Return the [x, y] coordinate for the center point of the cell that contains the specified text.  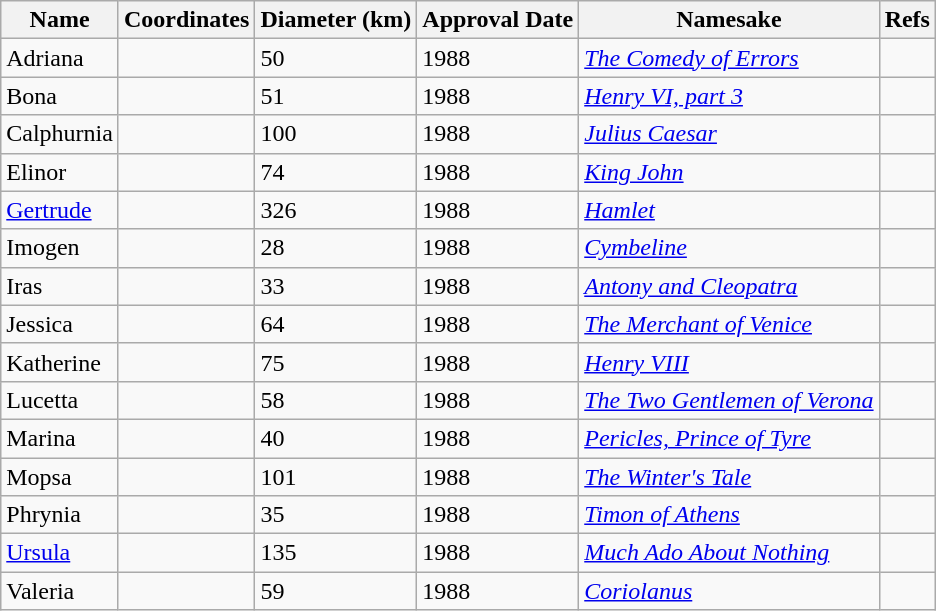
Iras [60, 286]
51 [336, 96]
Marina [60, 438]
Namesake [729, 20]
Pericles, Prince of Tyre [729, 438]
The Two Gentlemen of Verona [729, 400]
Julius Caesar [729, 134]
King John [729, 172]
74 [336, 172]
Calphurnia [60, 134]
Antony and Cleopatra [729, 286]
Much Ado About Nothing [729, 553]
100 [336, 134]
Coordinates [186, 20]
Adriana [60, 58]
101 [336, 477]
Cymbeline [729, 248]
28 [336, 248]
Lucetta [60, 400]
Jessica [60, 324]
Diameter (km) [336, 20]
59 [336, 591]
Refs [907, 20]
Imogen [60, 248]
Phrynia [60, 515]
40 [336, 438]
50 [336, 58]
33 [336, 286]
Hamlet [729, 210]
Ursula [60, 553]
Valeria [60, 591]
Elinor [60, 172]
Name [60, 20]
Henry VIII [729, 362]
The Comedy of Errors [729, 58]
Henry VI, part 3 [729, 96]
Bona [60, 96]
Mopsa [60, 477]
Coriolanus [729, 591]
Approval Date [498, 20]
Katherine [60, 362]
The Merchant of Venice [729, 324]
64 [336, 324]
135 [336, 553]
The Winter's Tale [729, 477]
326 [336, 210]
Timon of Athens [729, 515]
35 [336, 515]
58 [336, 400]
Gertrude [60, 210]
75 [336, 362]
